Pinpoint the cell where the given text exists, returning its [X, Y] midpoint coordinate. 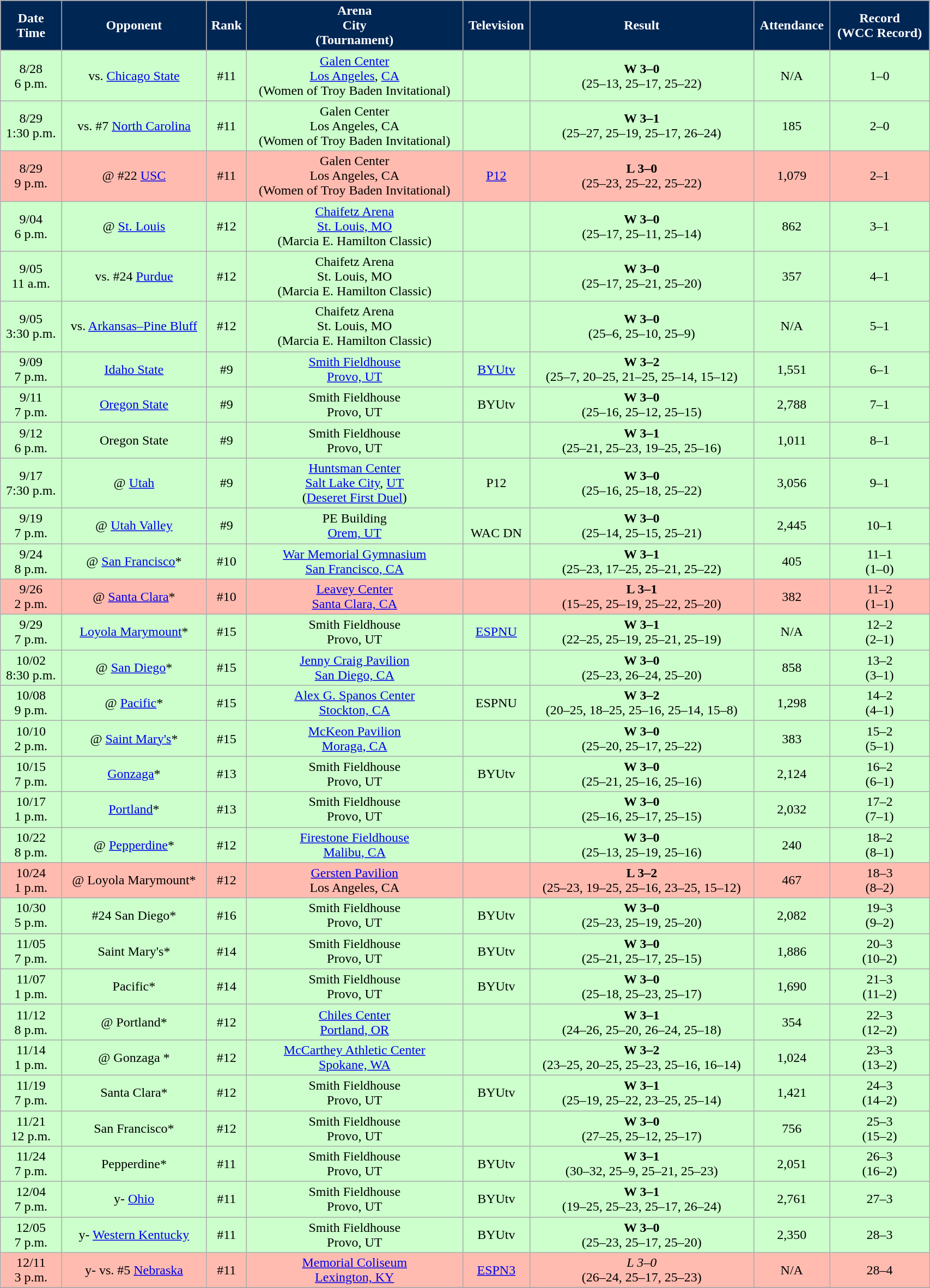
@ Saint Mary's* [134, 739]
W 3–1(25–27, 25–19, 25–17, 26–24) [642, 126]
Memorial ColiseumLexington, KY [354, 1271]
W 3–1(25–23, 17–25, 25–21, 25–22) [642, 561]
25–3(15–2) [880, 1128]
W 3–0(25–16, 25–17, 25–15) [642, 810]
10/102 p.m. [31, 739]
#24 San Diego* [134, 915]
13–2(3–1) [880, 668]
W 3–0(25–14, 25–15, 25–21) [642, 525]
11/141 p.m. [31, 1057]
2,761 [792, 1200]
3,056 [792, 483]
2,032 [792, 810]
8/291:30 p.m. [31, 126]
862 [792, 226]
Saint Mary's* [134, 951]
Pepperdine* [134, 1164]
11/247 p.m. [31, 1164]
2,350 [792, 1235]
vs. #24 Purdue [134, 276]
@ Santa Clara* [134, 597]
1–0 [880, 76]
26–3(16–2) [880, 1164]
L 3–0(25–23, 25–22, 25–22) [642, 176]
W 3–0(25–21, 25–16, 25–16) [642, 774]
9/097 p.m. [31, 369]
9/117 p.m. [31, 404]
22–3(12–2) [880, 1022]
1,079 [792, 176]
2,082 [792, 915]
467 [792, 880]
4–1 [880, 276]
20–3(10–2) [880, 951]
W 3–0(25–16, 25–12, 25–15) [642, 404]
756 [792, 1128]
W 3–1(24–26, 25–20, 26–24, 25–18) [642, 1022]
11/057 p.m. [31, 951]
PE BuildingOrem, UT [354, 525]
W 3–0(25–21, 25–17, 25–15) [642, 951]
10/171 p.m. [31, 810]
15–2(5–1) [880, 739]
W 3–1(19–25, 25–23, 25–17, 26–24) [642, 1200]
9/126 p.m. [31, 440]
240 [792, 845]
11/2112 p.m. [31, 1128]
@ Loyola Marymount* [134, 880]
L 3–1(15–25, 25–19, 25–22, 25–20) [642, 597]
Gonzaga* [134, 774]
1,690 [792, 986]
2,124 [792, 774]
Attendance [792, 26]
@ San Diego* [134, 668]
383 [792, 739]
185 [792, 126]
2–1 [880, 176]
11/197 p.m. [31, 1093]
11/128 p.m. [31, 1022]
1,011 [792, 440]
@ Pacific* [134, 703]
y- Western Kentucky [134, 1235]
@ Pepperdine* [134, 845]
W 3–2(20–25, 18–25, 25–16, 25–14, 15–8) [642, 703]
9/248 p.m. [31, 561]
@ St. Louis [134, 226]
Jenny Craig PavilionSan Diego, CA [354, 668]
Leavey CenterSanta Clara, CA [354, 597]
9/177:30 p.m. [31, 483]
W 3–0(25–23, 26–24, 25–20) [642, 668]
12–2(2–1) [880, 632]
W 3–2(23–25, 20–25, 25–23, 25–16, 16–14) [642, 1057]
11/071 p.m. [31, 986]
382 [792, 597]
Santa Clara* [134, 1093]
8/286 p.m. [31, 76]
@ Portland* [134, 1022]
L 3–2(25–23, 19–25, 25–16, 23–25, 15–12) [642, 880]
1,421 [792, 1093]
10/028:30 p.m. [31, 668]
9/262 p.m. [31, 597]
12/057 p.m. [31, 1235]
DateTime [31, 26]
Idaho State [134, 369]
17–2(7–1) [880, 810]
10/241 p.m. [31, 880]
14–2(4–1) [880, 703]
ArenaCity(Tournament) [354, 26]
W 3–1(30–32, 25–9, 25–21, 25–23) [642, 1164]
Loyola Marymount* [134, 632]
16–2(6–1) [880, 774]
405 [792, 561]
10–1 [880, 525]
10/089 p.m. [31, 703]
W 3–0(25–17, 25–11, 25–14) [642, 226]
W 3–0(25–17, 25–21, 25–20) [642, 276]
12/047 p.m. [31, 1200]
y- Ohio [134, 1200]
9/197 p.m. [31, 525]
12/113 p.m. [31, 1271]
McKeon PavilionMoraga, CA [354, 739]
San Francisco* [134, 1128]
W 3–0(25–18, 25–23, 25–17) [642, 986]
354 [792, 1022]
Rank [227, 26]
McCarthey Athletic CenterSpokane, WA [354, 1057]
5–1 [880, 326]
28–4 [880, 1271]
2,051 [792, 1164]
vs. Arkansas–Pine Bluff [134, 326]
W 3–0(25–23, 25–17, 25–20) [642, 1235]
W 3–0(25–23, 25–19, 25–20) [642, 915]
9–1 [880, 483]
W 3–1(25–21, 25–23, 19–25, 25–16) [642, 440]
28–3 [880, 1235]
@ Gonzaga * [134, 1057]
19–3(9–2) [880, 915]
Result [642, 26]
W 3–0(25–6, 25–10, 25–9) [642, 326]
11–1(1–0) [880, 561]
10/157 p.m. [31, 774]
8/299 p.m. [31, 176]
24–3(14–2) [880, 1093]
9/053:30 p.m. [31, 326]
W 3–2(25–7, 20–25, 21–25, 25–14, 15–12) [642, 369]
Huntsman CenterSalt Lake City, UT(Deseret First Duel) [354, 483]
9/0511 a.m. [31, 276]
Gersten PavilionLos Angeles, CA [354, 880]
23–3(13–2) [880, 1057]
21–3(11–2) [880, 986]
Pacific* [134, 986]
W 3–0(25–16, 25–18, 25–22) [642, 483]
10/228 p.m. [31, 845]
L 3–0(26–24, 25–17, 25–23) [642, 1271]
1,551 [792, 369]
10/305 p.m. [31, 915]
vs. Chicago State [134, 76]
W 3–0(25–13, 25–19, 25–16) [642, 845]
1,298 [792, 703]
Television [496, 26]
Chiles CenterPortland, OR [354, 1022]
1,024 [792, 1057]
27–3 [880, 1200]
W 3–1(25–19, 25–22, 23–25, 25–14) [642, 1093]
vs. #7 North Carolina [134, 126]
8–1 [880, 440]
y- vs. #5 Nebraska [134, 1271]
War Memorial GymnasiumSan Francisco, CA [354, 561]
W 3–1(22–25, 25–19, 25–21, 25–19) [642, 632]
2,445 [792, 525]
Alex G. Spanos CenterStockton, CA [354, 703]
WAC DN [496, 525]
#16 [227, 915]
Opponent [134, 26]
@ Utah [134, 483]
W 3–0(25–13, 25–17, 25–22) [642, 76]
W 3–0(27–25, 25–12, 25–17) [642, 1128]
Portland* [134, 810]
@ San Francisco* [134, 561]
@ Utah Valley [134, 525]
11–2(1–1) [880, 597]
1,886 [792, 951]
9/046 p.m. [31, 226]
2–0 [880, 126]
Firestone FieldhouseMalibu, CA [354, 845]
6–1 [880, 369]
Record(WCC Record) [880, 26]
W 3–0(25–20, 25–17, 25–22) [642, 739]
858 [792, 668]
2,788 [792, 404]
357 [792, 276]
ESPN3 [496, 1271]
7–1 [880, 404]
9/297 p.m. [31, 632]
@ #22 USC [134, 176]
18–2(8–1) [880, 845]
18–3(8–2) [880, 880]
3–1 [880, 226]
